Capture the cell that displays the provided text and extract its [X, Y] central coordinate. 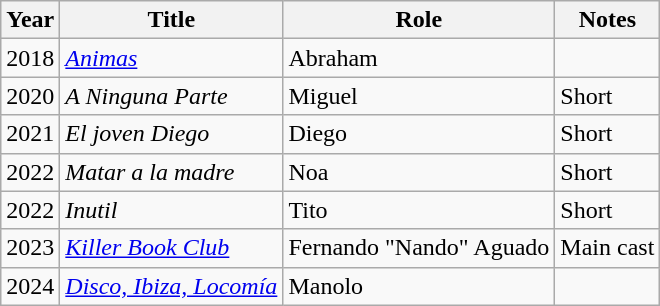
Main cast [608, 248]
Title [172, 20]
Manolo [419, 286]
Abraham [419, 58]
Disco, Ibiza, Locomía [172, 286]
Killer Book Club [172, 248]
Tito [419, 210]
2018 [30, 58]
2021 [30, 134]
2024 [30, 286]
El joven Diego [172, 134]
Role [419, 20]
Year [30, 20]
Diego [419, 134]
Matar a la madre [172, 172]
Animas [172, 58]
Noa [419, 172]
Fernando "Nando" Aguado [419, 248]
A Ninguna Parte [172, 96]
Miguel [419, 96]
2023 [30, 248]
Inutil [172, 210]
Notes [608, 20]
2020 [30, 96]
